Return [x, y] of the center of cell containing provided text 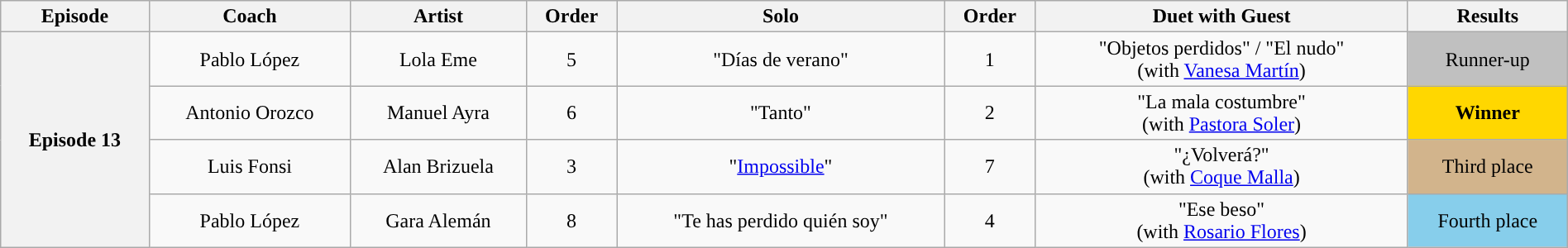
Lola Eme [438, 60]
Third place [1487, 167]
4 [990, 220]
Episode [74, 17]
"Tanto" [781, 112]
7 [990, 167]
Episode 13 [74, 140]
Antonio Orozco [250, 112]
6 [571, 112]
Duet with Guest [1221, 17]
Luis Fonsi [250, 167]
Artist [438, 17]
5 [571, 60]
Fourth place [1487, 220]
Manuel Ayra [438, 112]
"Días de verano" [781, 60]
"Objetos perdidos" / "El nudo"(with Vanesa Martín) [1221, 60]
"La mala costumbre"(with Pastora Soler) [1221, 112]
1 [990, 60]
Alan Brizuela [438, 167]
2 [990, 112]
Winner [1487, 112]
3 [571, 167]
8 [571, 220]
Coach [250, 17]
Gara Alemán [438, 220]
Results [1487, 17]
"Ese beso"(with Rosario Flores) [1221, 220]
Solo [781, 17]
Runner-up [1487, 60]
"Impossible" [781, 167]
"¿Volverá?"(with Coque Malla) [1221, 167]
"Te has perdido quién soy" [781, 220]
